Identify which cell holds the provided text, then report its (x, y) central coordinate. 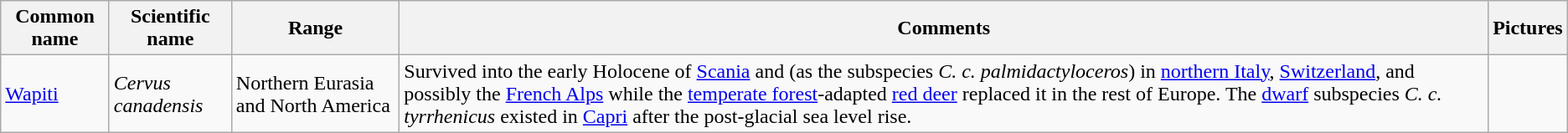
Cervus canadensis (170, 94)
Pictures (1528, 28)
Scientific name (170, 28)
Northern Eurasia and North America (315, 94)
Range (315, 28)
Common name (55, 28)
Comments (944, 28)
Wapiti (55, 94)
